Provide the [X, Y] coordinate of the cell's center where the given text is located.  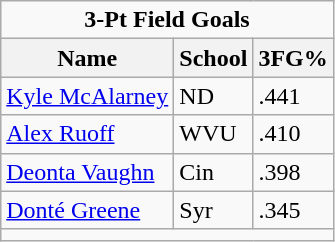
Name [88, 58]
Alex Ruoff [88, 134]
Donté Greene [88, 210]
Deonta Vaughn [88, 172]
.398 [293, 172]
Syr [214, 210]
ND [214, 96]
WVU [214, 134]
School [214, 58]
3FG% [293, 58]
Cin [214, 172]
.441 [293, 96]
3-Pt Field Goals [167, 20]
Kyle McAlarney [88, 96]
.410 [293, 134]
.345 [293, 210]
